Detect which cell encompasses the target text, then output its (X, Y) center coordinate. 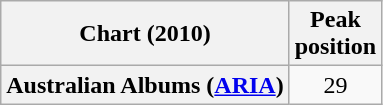
Peakposition (335, 34)
Chart (2010) (145, 34)
Australian Albums (ARIA) (145, 85)
29 (335, 85)
